Find where the given text appears and provide that cell's center as [X, Y] coordinate. 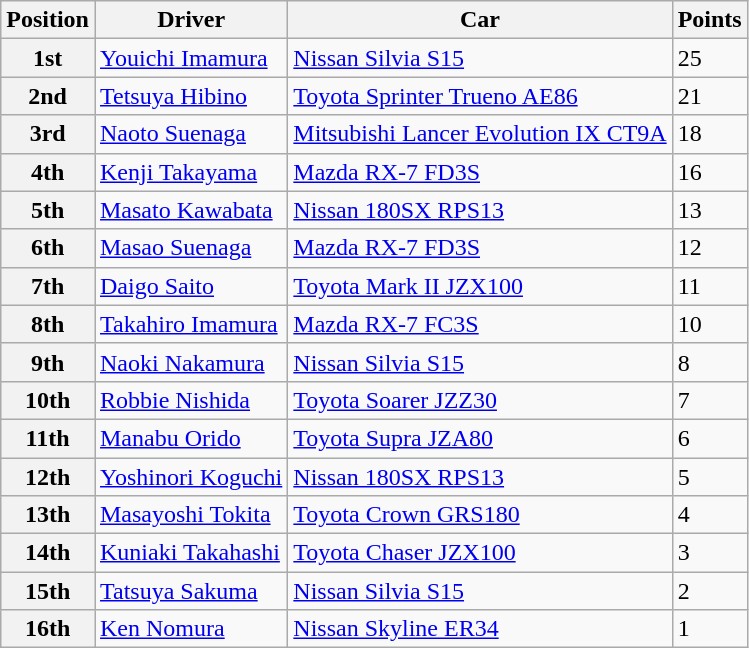
11th [48, 438]
25 [710, 58]
Tetsuya Hibino [190, 96]
Kenji Takayama [190, 172]
16th [48, 629]
9th [48, 362]
Points [710, 20]
2nd [48, 96]
14th [48, 553]
Toyota Chaser JZX100 [480, 553]
7th [48, 286]
7 [710, 400]
5 [710, 477]
Masato Kawabata [190, 210]
15th [48, 591]
Takahiro Imamura [190, 324]
Naoki Nakamura [190, 362]
Toyota Mark II JZX100 [480, 286]
4th [48, 172]
13th [48, 515]
1 [710, 629]
6 [710, 438]
Mazda RX-7 FC3S [480, 324]
Toyota Supra JZA80 [480, 438]
3 [710, 553]
Nissan Skyline ER34 [480, 629]
12 [710, 248]
Masao Suenaga [190, 248]
Kuniaki Takahashi [190, 553]
Tatsuya Sakuma [190, 591]
21 [710, 96]
Toyota Soarer JZZ30 [480, 400]
Youichi Imamura [190, 58]
Mitsubishi Lancer Evolution IX CT9A [480, 134]
16 [710, 172]
10th [48, 400]
1st [48, 58]
Toyota Sprinter Trueno AE86 [480, 96]
5th [48, 210]
Robbie Nishida [190, 400]
8th [48, 324]
Yoshinori Koguchi [190, 477]
3rd [48, 134]
2 [710, 591]
Daigo Saito [190, 286]
11 [710, 286]
Toyota Crown GRS180 [480, 515]
Ken Nomura [190, 629]
Manabu Orido [190, 438]
4 [710, 515]
13 [710, 210]
8 [710, 362]
Position [48, 20]
Driver [190, 20]
12th [48, 477]
Masayoshi Tokita [190, 515]
6th [48, 248]
Car [480, 20]
18 [710, 134]
Naoto Suenaga [190, 134]
10 [710, 324]
